Scan for the cell matching the given text and deliver its [x, y] coordinate at center. 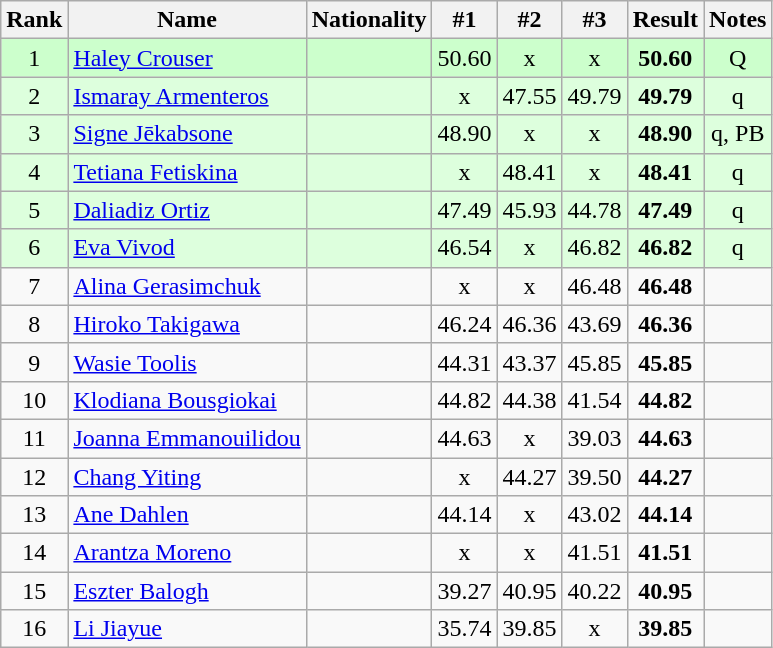
Hiroko Takigawa [187, 324]
Chang Yiting [187, 477]
q, PB [738, 134]
44.31 [464, 362]
Result [665, 20]
8 [34, 324]
43.69 [594, 324]
7 [34, 286]
Signe Jēkabsone [187, 134]
43.02 [594, 515]
5 [34, 210]
41.54 [594, 400]
Ismaray Armenteros [187, 96]
2 [34, 96]
15 [34, 591]
Q [738, 58]
12 [34, 477]
35.74 [464, 629]
3 [34, 134]
14 [34, 553]
Rank [34, 20]
44.38 [530, 400]
Eva Vivod [187, 248]
39.27 [464, 591]
39.50 [594, 477]
Li Jiayue [187, 629]
Notes [738, 20]
Arantza Moreno [187, 553]
Joanna Emmanouilidou [187, 438]
9 [34, 362]
1 [34, 58]
Tetiana Fetiskina [187, 172]
44.78 [594, 210]
46.24 [464, 324]
Alina Gerasimchuk [187, 286]
Daliadiz Ortiz [187, 210]
11 [34, 438]
47.55 [530, 96]
Eszter Balogh [187, 591]
39.03 [594, 438]
Name [187, 20]
Haley Crouser [187, 58]
43.37 [530, 362]
#2 [530, 20]
#1 [464, 20]
#3 [594, 20]
4 [34, 172]
Klodiana Bousgiokai [187, 400]
45.93 [530, 210]
16 [34, 629]
40.22 [594, 591]
46.54 [464, 248]
Ane Dahlen [187, 515]
10 [34, 400]
Wasie Toolis [187, 362]
6 [34, 248]
13 [34, 515]
Nationality [369, 20]
